Locate the cell with the specified text and output its (X, Y) center coordinate. 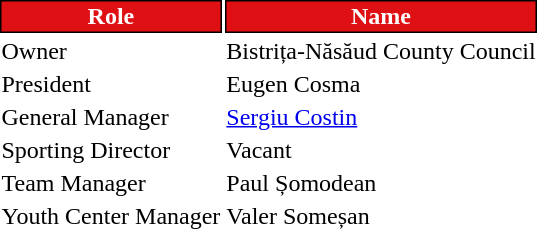
Sporting Director (111, 150)
Name (381, 16)
Sergiu Costin (381, 117)
Paul Șomodean (381, 183)
Team Manager (111, 183)
Bistrița-Năsăud County Council (381, 51)
Owner (111, 51)
Eugen Cosma (381, 84)
Role (111, 16)
President (111, 84)
General Manager (111, 117)
Vacant (381, 150)
